Detect which cell encompasses the target text, then output its (x, y) center coordinate. 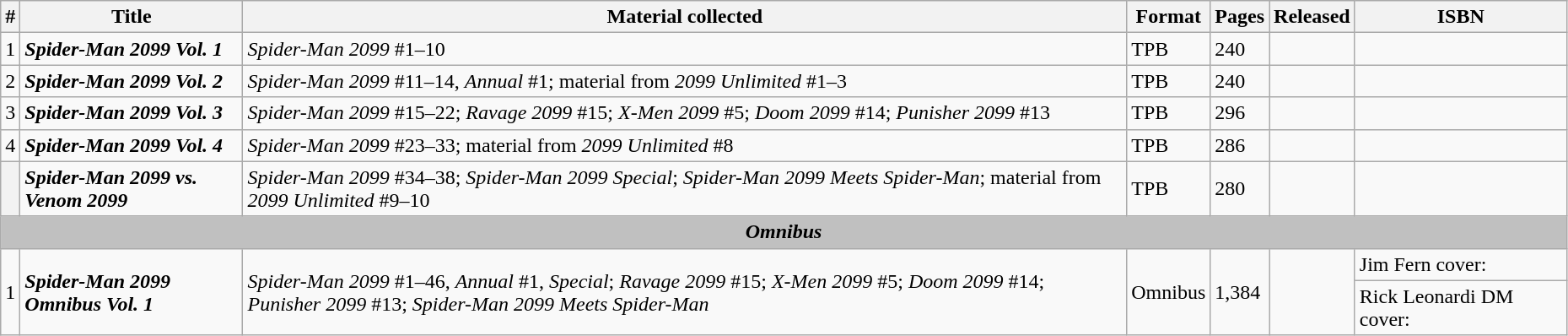
Spider-Man 2099 Vol. 1 (132, 49)
Pages (1240, 17)
Spider-Man 2099 #15–22; Ravage 2099 #15; X-Men 2099 #5; Doom 2099 #14; Punisher 2099 #13 (685, 113)
Rick Leonardi DM cover: (1461, 307)
Released (1312, 17)
1,384 (1240, 292)
280 (1240, 189)
3 (10, 113)
Material collected (685, 17)
Spider-Man 2099 Omnibus Vol. 1 (132, 292)
Spider-Man 2099 #1–46, Annual #1, Special; Ravage 2099 #15; X-Men 2099 #5; Doom 2099 #14; Punisher 2099 #13; Spider-Man 2099 Meets Spider-Man (685, 292)
Jim Fern cover: (1461, 264)
Spider-Man 2099 #11–14, Annual #1; material from 2099 Unlimited #1–3 (685, 81)
# (10, 17)
Spider-Man 2099 #34–38; Spider-Man 2099 Special; Spider-Man 2099 Meets Spider-Man; material from 2099 Unlimited #9–10 (685, 189)
Title (132, 17)
2 (10, 81)
Spider-Man 2099 Vol. 2 (132, 81)
Spider-Man 2099 vs. Venom 2099 (132, 189)
Spider-Man 2099 #1–10 (685, 49)
286 (1240, 145)
Spider-Man 2099 Vol. 4 (132, 145)
296 (1240, 113)
ISBN (1461, 17)
4 (10, 145)
Spider-Man 2099 Vol. 3 (132, 113)
Spider-Man 2099 #23–33; material from 2099 Unlimited #8 (685, 145)
Format (1169, 17)
